For the text-containing cell, return its midpoint in [x, y] coordinate format. 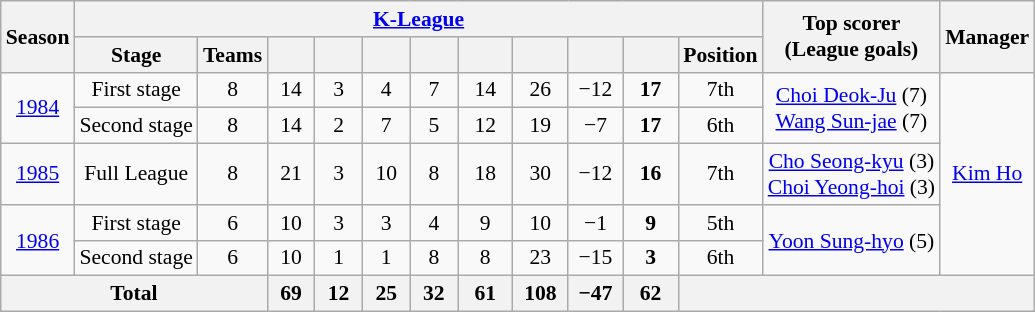
62 [650, 294]
−15 [596, 258]
Full League [136, 174]
Season [38, 36]
23 [540, 258]
Teams [232, 55]
−1 [596, 223]
1984 [38, 108]
5th [720, 223]
Kim Ho [987, 174]
1986 [38, 240]
26 [540, 90]
Top scorer (League goals) [852, 36]
16 [650, 174]
19 [540, 126]
K-League [418, 19]
1985 [38, 174]
Stage [136, 55]
Cho Seong-kyu (3) Choi Yeong-hoi (3) [852, 174]
32 [434, 294]
Yoon Sung-hyo (5) [852, 240]
Manager [987, 36]
61 [486, 294]
−47 [596, 294]
Choi Deok-Ju (7) Wang Sun-jae (7) [852, 108]
25 [386, 294]
5 [434, 126]
30 [540, 174]
2 [339, 126]
108 [540, 294]
−7 [596, 126]
21 [291, 174]
Total [134, 294]
18 [486, 174]
Position [720, 55]
69 [291, 294]
